Scan for the cell matching the given text and deliver its (x, y) coordinate at center. 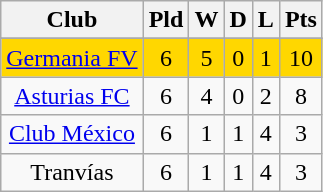
L (266, 20)
Asturias FC (72, 96)
Pts (300, 20)
D (238, 20)
10 (300, 58)
2 (266, 96)
8 (300, 96)
Tranvías (72, 172)
Club (72, 20)
5 (206, 58)
Pld (166, 20)
W (206, 20)
Club México (72, 134)
Germania FV (72, 58)
